Return [x, y] of the center of cell containing provided text 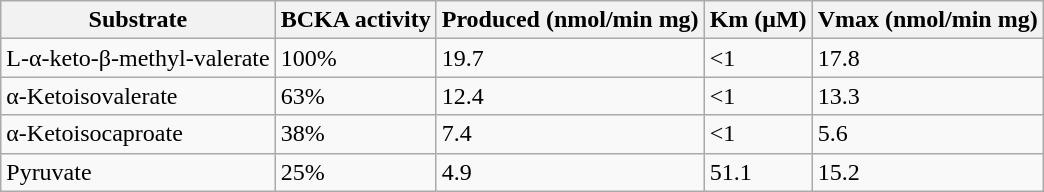
Produced (nmol/min mg) [570, 20]
12.4 [570, 96]
4.9 [570, 172]
BCKA activity [356, 20]
19.7 [570, 58]
Km (μM) [758, 20]
38% [356, 134]
25% [356, 172]
Substrate [138, 20]
17.8 [928, 58]
5.6 [928, 134]
Vmax (nmol/min mg) [928, 20]
15.2 [928, 172]
α-Ketoisocaproate [138, 134]
Pyruvate [138, 172]
7.4 [570, 134]
63% [356, 96]
α-Ketoisovalerate [138, 96]
51.1 [758, 172]
100% [356, 58]
L-α-keto-β-methyl-valerate [138, 58]
13.3 [928, 96]
